Locate the cell with the specified text and output its (x, y) center coordinate. 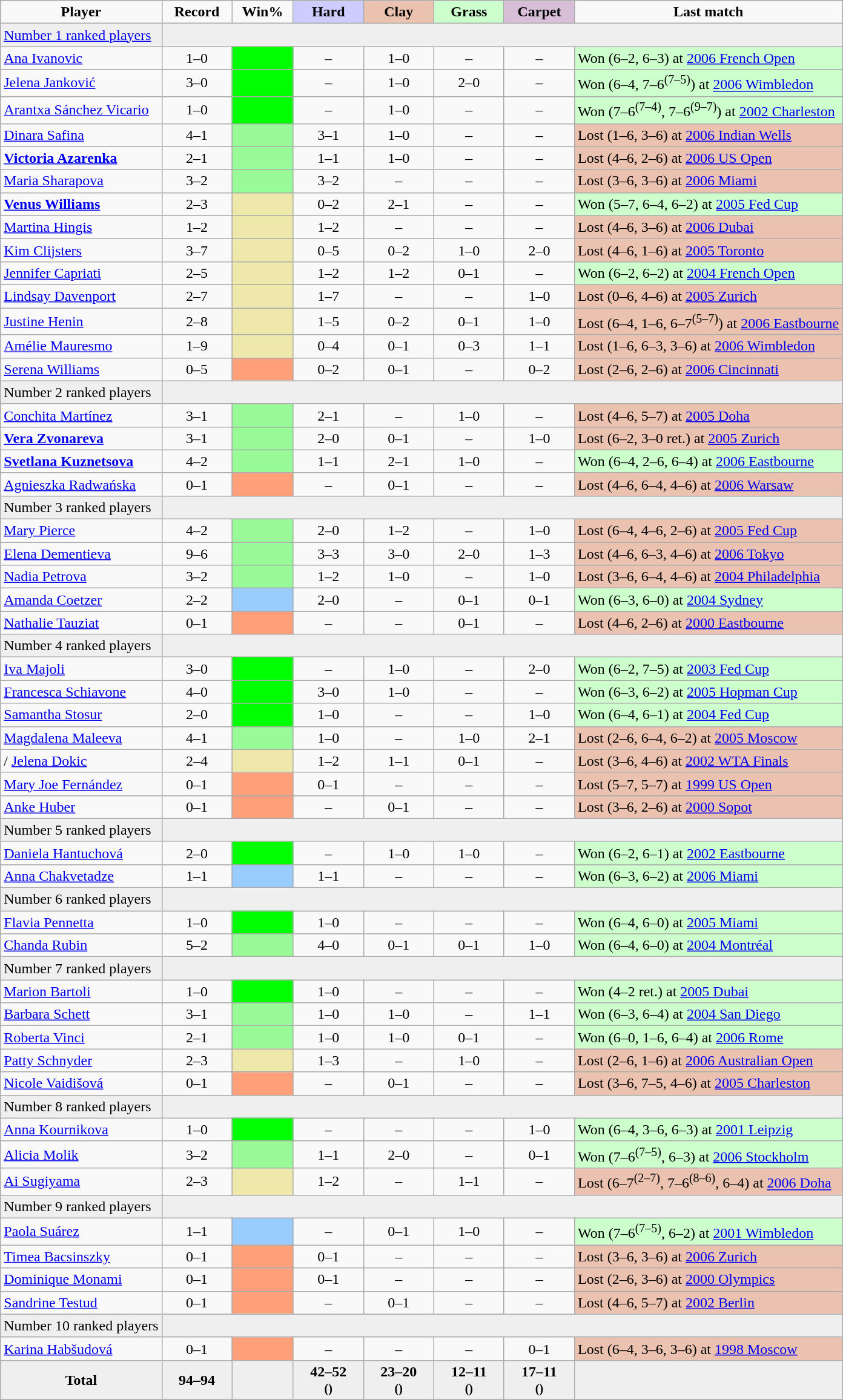
Won (6–4, 6–0) at 2005 Miami (708, 922)
Anke Huber (81, 807)
Marion Bartoli (81, 991)
Iva Majoli (81, 669)
Ana Ivanovic (81, 58)
Timea Bacsinszky (81, 1257)
Dominique Monami (81, 1280)
Jelena Janković (81, 84)
0–4 (328, 346)
Agnieszka Radwańska (81, 484)
Roberta Vinci (81, 1037)
1–7 (328, 296)
Won (6–3, 6–2) at 2005 Hopman Cup (708, 692)
0–3 (469, 346)
Lost (0–6, 4–6) at 2005 Zurich (708, 296)
Number 2 ranked players (81, 392)
Samantha Stosur (81, 715)
Number 6 ranked players (81, 899)
1–9 (197, 346)
42–52 () (328, 1380)
Hard (328, 12)
Dinara Safina (81, 135)
Won (7–6(7–5), 6–2) at 2001 Wimbledon (708, 1231)
Elena Dementieva (81, 554)
Barbara Schett (81, 1014)
Number 5 ranked players (81, 830)
Record (197, 12)
Won (5–7, 6–4, 6–2) at 2005 Fed Cup (708, 204)
Lindsay Davenport (81, 296)
Lost (3–6, 6–4, 4–6) at 2004 Philadelphia (708, 577)
Lost (4–6, 2–6) at 2000 Eastbourne (708, 623)
Won (6–3, 6–0) at 2004 Sydney (708, 600)
Serena Williams (81, 369)
Amélie Mauresmo (81, 346)
Victoria Azarenka (81, 158)
3–3 (328, 554)
Won (6–4, 6–1) at 2004 Fed Cup (708, 715)
12–11 () (469, 1380)
Lost (3–6, 3–6) at 2006 Zurich (708, 1257)
Nathalie Tauziat (81, 623)
5–2 (197, 945)
94–94 (197, 1380)
Won (7–6(7–4), 7–6(9–7)) at 2002 Charleston (708, 110)
Won (6–3, 6–2) at 2006 Miami (708, 876)
Nadia Petrova (81, 577)
Sandrine Testud (81, 1303)
2–2 (197, 600)
Conchita Martínez (81, 415)
Magdalena Maleeva (81, 738)
Won (6–2, 6–3) at 2006 French Open (708, 58)
Lost (4–6, 5–7) at 2005 Doha (708, 415)
Arantxa Sánchez Vicario (81, 110)
Lost (4–6, 3–6) at 2006 Dubai (708, 227)
Number 10 ranked players (81, 1326)
Number 7 ranked players (81, 968)
2–7 (197, 296)
Vera Zvonareva (81, 438)
Mary Joe Fernández (81, 784)
Won (6–4, 7–6(7–5)) at 2006 Wimbledon (708, 84)
Svetlana Kuznetsova (81, 461)
Flavia Pennetta (81, 922)
Amanda Coetzer (81, 600)
9–6 (197, 554)
Lost (2–6, 3–6) at 2000 Olympics (708, 1280)
Ai Sugiyama (81, 1181)
Lost (3–6, 2–6) at 2000 Sopot (708, 807)
Grass (469, 12)
Lost (1–6, 3–6) at 2006 Indian Wells (708, 135)
Win% (263, 12)
Lost (4–6, 5–7) at 2002 Berlin (708, 1303)
/ Jelena Dokic (81, 761)
Total (81, 1380)
Clay (398, 12)
Chanda Rubin (81, 945)
Player (81, 12)
Won (6–3, 6–4) at 2004 San Diego (708, 1014)
Won (6–0, 1–6, 6–4) at 2006 Rome (708, 1037)
Lost (1–6, 6–3, 3–6) at 2006 Wimbledon (708, 346)
Patty Schnyder (81, 1060)
Francesca Schiavone (81, 692)
Nicole Vaidišová (81, 1083)
Lost (3–6, 3–6) at 2006 Miami (708, 181)
2–4 (197, 761)
Won (6–2, 7–5) at 2003 Fed Cup (708, 669)
Lost (4–6, 6–3, 4–6) at 2006 Tokyo (708, 554)
Lost (3–6, 4–6) at 2002 WTA Finals (708, 761)
2–8 (197, 322)
17–11 () (539, 1380)
Martina Hingis (81, 227)
Last match (708, 12)
1–5 (328, 322)
Won (6–4, 6–0) at 2004 Montréal (708, 945)
2–5 (197, 273)
Number 1 ranked players (81, 35)
Anna Chakvetadze (81, 876)
Won (6–4, 2–6, 6–4) at 2006 Eastbourne (708, 461)
Lost (6–2, 3–0 ret.) at 2005 Zurich (708, 438)
Number 4 ranked players (81, 646)
Kim Clijsters (81, 250)
Lost (6–7(2–7), 7–6(8–6), 6–4) at 2006 Doha (708, 1181)
Lost (2–6, 1–6) at 2006 Australian Open (708, 1060)
Carpet (539, 12)
Won (6–4, 3–6, 6–3) at 2001 Leipzig (708, 1129)
Number 3 ranked players (81, 508)
Lost (4–6, 1–6) at 2005 Toronto (708, 250)
Won (7–6(7–5), 6–3) at 2006 Stockholm (708, 1155)
Won (6–2, 6–1) at 2002 Eastbourne (708, 853)
Venus Williams (81, 204)
Alicia Molik (81, 1155)
Lost (2–6, 2–6) at 2006 Cincinnati (708, 369)
Lost (3–6, 7–5, 4–6) at 2005 Charleston (708, 1083)
Won (4–2 ret.) at 2005 Dubai (708, 991)
Justine Henin (81, 322)
Karina Habšudová (81, 1349)
Won (6–2, 6–2) at 2004 French Open (708, 273)
Maria Sharapova (81, 181)
Lost (2–6, 6–4, 6–2) at 2005 Moscow (708, 738)
Jennifer Capriati (81, 273)
Lost (6–4, 3–6, 3–6) at 1998 Moscow (708, 1349)
Number 8 ranked players (81, 1106)
Lost (4–6, 6–4, 4–6) at 2006 Warsaw (708, 484)
Lost (4–6, 2–6) at 2006 US Open (708, 158)
Number 9 ranked players (81, 1206)
Daniela Hantuchová (81, 853)
23–20 () (398, 1380)
Lost (6–4, 1–6, 6–7(5–7)) at 2006 Eastbourne (708, 322)
Mary Pierce (81, 531)
3–7 (197, 250)
Lost (6–4, 4–6, 2–6) at 2005 Fed Cup (708, 531)
Anna Kournikova (81, 1129)
Paola Suárez (81, 1231)
Lost (5–7, 5–7) at 1999 US Open (708, 784)
